Detect which cell encompasses the target text, then output its (X, Y) center coordinate. 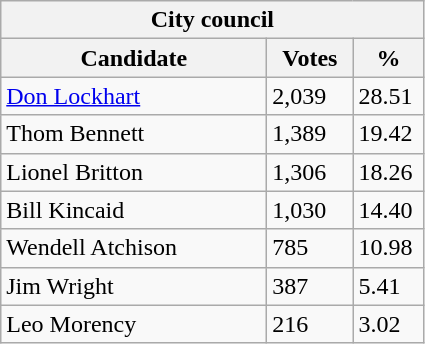
Votes (310, 58)
Lionel Britton (134, 172)
Candidate (134, 58)
Leo Morency (134, 324)
785 (310, 248)
Thom Bennett (134, 134)
3.02 (388, 324)
5.41 (388, 286)
14.40 (388, 210)
1,389 (310, 134)
Bill Kincaid (134, 210)
28.51 (388, 96)
18.26 (388, 172)
10.98 (388, 248)
Don Lockhart (134, 96)
% (388, 58)
19.42 (388, 134)
216 (310, 324)
1,030 (310, 210)
1,306 (310, 172)
387 (310, 286)
Jim Wright (134, 286)
2,039 (310, 96)
Wendell Atchison (134, 248)
City council (212, 20)
